Output the (X, Y) coordinate of the center of the cell containing the given text.  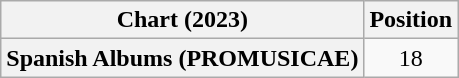
Position (411, 20)
18 (411, 58)
Chart (2023) (182, 20)
Spanish Albums (PROMUSICAE) (182, 58)
